Locate the cell with the specified text and output its (x, y) center coordinate. 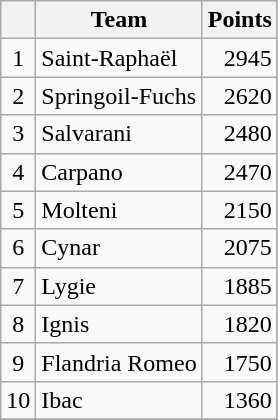
3 (18, 134)
Team (119, 20)
Salvarani (119, 134)
2075 (240, 248)
Ibac (119, 400)
4 (18, 172)
1820 (240, 324)
2 (18, 96)
Carpano (119, 172)
6 (18, 248)
2480 (240, 134)
1 (18, 58)
1750 (240, 362)
1885 (240, 286)
10 (18, 400)
2620 (240, 96)
9 (18, 362)
Saint-Raphaël (119, 58)
8 (18, 324)
Flandria Romeo (119, 362)
5 (18, 210)
Molteni (119, 210)
Ignis (119, 324)
Points (240, 20)
Springoil-Fuchs (119, 96)
Cynar (119, 248)
1360 (240, 400)
2470 (240, 172)
Lygie (119, 286)
2945 (240, 58)
7 (18, 286)
2150 (240, 210)
